Extract the [x, y] coordinate from the center of the cell holding the provided text.  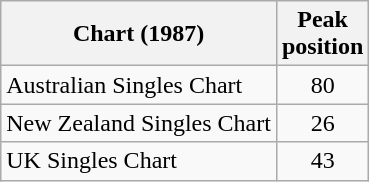
43 [322, 161]
Chart (1987) [139, 34]
26 [322, 123]
80 [322, 85]
Australian Singles Chart [139, 85]
UK Singles Chart [139, 161]
New Zealand Singles Chart [139, 123]
Peakposition [322, 34]
